Identify which cell holds the provided text, then report its (x, y) central coordinate. 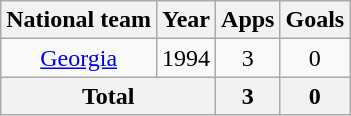
Apps (248, 20)
Year (186, 20)
National team (79, 20)
Goals (315, 20)
1994 (186, 58)
Georgia (79, 58)
Total (108, 96)
